Provide the [X, Y] coordinate of the cell's center where the given text is located.  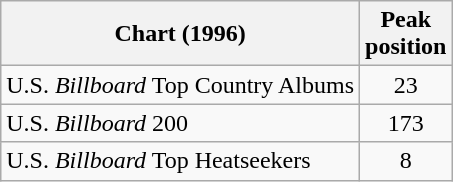
U.S. Billboard Top Country Albums [180, 85]
Peakposition [406, 34]
U.S. Billboard Top Heatseekers [180, 161]
8 [406, 161]
23 [406, 85]
173 [406, 123]
Chart (1996) [180, 34]
U.S. Billboard 200 [180, 123]
